Pinpoint the cell where the given text exists, returning its [x, y] midpoint coordinate. 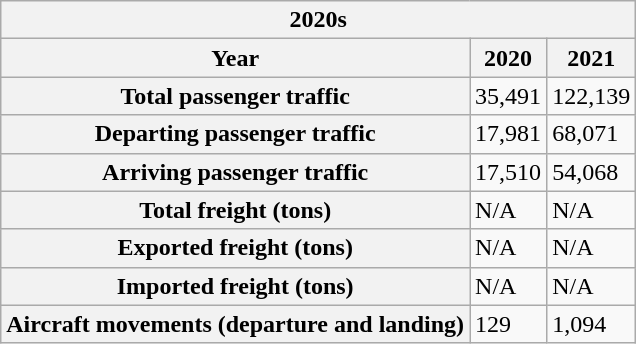
2020s [318, 20]
Departing passenger traffic [236, 134]
Total freight (tons) [236, 210]
Year [236, 58]
54,068 [592, 172]
Total passenger traffic [236, 96]
Imported freight (tons) [236, 286]
Exported freight (tons) [236, 248]
1,094 [592, 324]
2020 [508, 58]
2021 [592, 58]
17,510 [508, 172]
17,981 [508, 134]
68,071 [592, 134]
Arriving passenger traffic [236, 172]
35,491 [508, 96]
Aircraft movements (departure and landing) [236, 324]
122,139 [592, 96]
129 [508, 324]
